Scan for the cell matching the given text and deliver its [X, Y] coordinate at center. 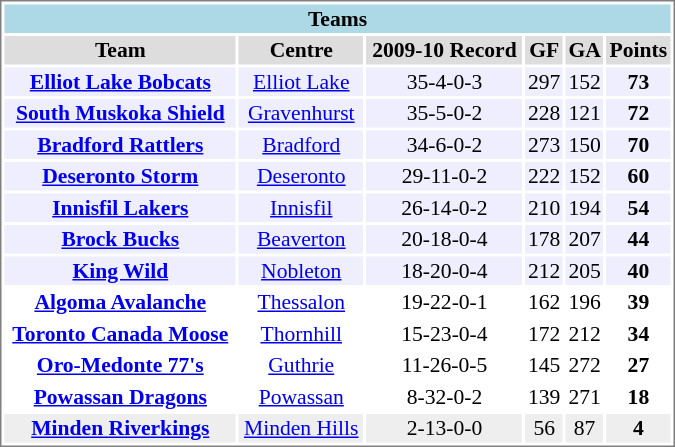
Innisfil [301, 208]
King Wild [120, 270]
271 [584, 396]
Thornhill [301, 334]
Centre [301, 50]
297 [544, 82]
Team [120, 50]
Algoma Avalanche [120, 302]
178 [544, 239]
Innisfil Lakers [120, 208]
44 [638, 239]
210 [544, 208]
Oro-Medonte 77's [120, 365]
228 [544, 113]
273 [544, 144]
196 [584, 302]
8-32-0-2 [444, 396]
Minden Riverkings [120, 428]
19-22-0-1 [444, 302]
Guthrie [301, 365]
72 [638, 113]
26-14-0-2 [444, 208]
Beaverton [301, 239]
162 [544, 302]
73 [638, 82]
60 [638, 176]
GA [584, 50]
139 [544, 396]
145 [544, 365]
South Muskoka Shield [120, 113]
121 [584, 113]
34-6-0-2 [444, 144]
4 [638, 428]
11-26-0-5 [444, 365]
2009-10 Record [444, 50]
222 [544, 176]
194 [584, 208]
172 [544, 334]
GF [544, 50]
Nobleton [301, 270]
39 [638, 302]
87 [584, 428]
18 [638, 396]
Deseronto Storm [120, 176]
Gravenhurst [301, 113]
Thessalon [301, 302]
18-20-0-4 [444, 270]
56 [544, 428]
Toronto Canada Moose [120, 334]
Minden Hills [301, 428]
207 [584, 239]
Powassan Dragons [120, 396]
Bradford Rattlers [120, 144]
70 [638, 144]
Elliot Lake Bobcats [120, 82]
15-23-0-4 [444, 334]
40 [638, 270]
54 [638, 208]
Elliot Lake [301, 82]
20-18-0-4 [444, 239]
Points [638, 50]
Teams [337, 18]
Brock Bucks [120, 239]
35-5-0-2 [444, 113]
Deseronto [301, 176]
Bradford [301, 144]
35-4-0-3 [444, 82]
27 [638, 365]
272 [584, 365]
34 [638, 334]
150 [584, 144]
2-13-0-0 [444, 428]
29-11-0-2 [444, 176]
205 [584, 270]
Powassan [301, 396]
